Locate the cell with the specified text and output its (x, y) center coordinate. 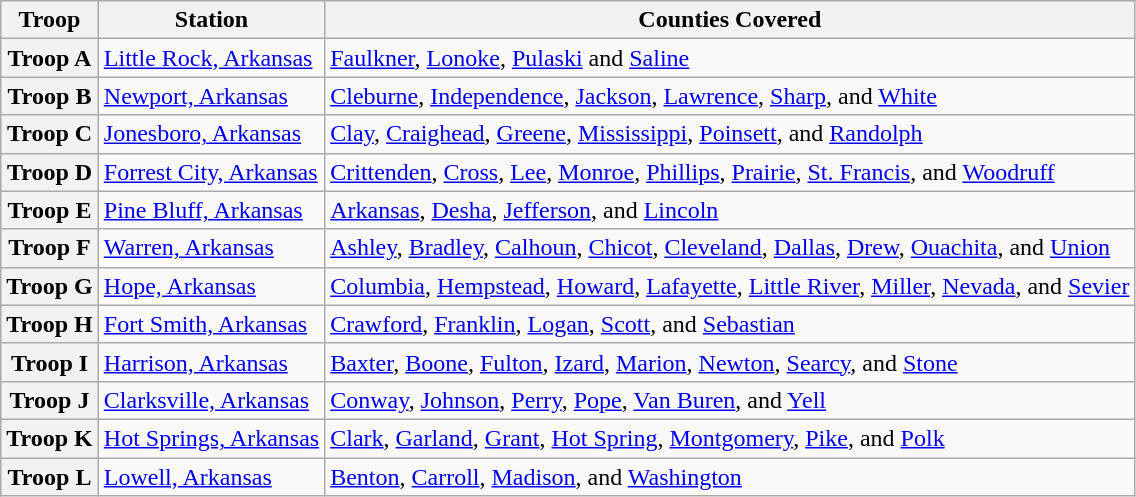
Benton, Carroll, Madison, and Washington (730, 477)
Little Rock, Arkansas (211, 58)
Crittenden, Cross, Lee, Monroe, Phillips, Prairie, St. Francis, and Woodruff (730, 172)
Troop C (50, 134)
Troop J (50, 400)
Counties Covered (730, 20)
Troop F (50, 248)
Lowell, Arkansas (211, 477)
Troop A (50, 58)
Troop L (50, 477)
Troop E (50, 210)
Baxter, Boone, Fulton, Izard, Marion, Newton, Searcy, and Stone (730, 362)
Clarksville, Arkansas (211, 400)
Troop D (50, 172)
Troop H (50, 324)
Clark, Garland, Grant, Hot Spring, Montgomery, Pike, and Polk (730, 438)
Harrison, Arkansas (211, 362)
Ashley, Bradley, Calhoun, Chicot, Cleveland, Dallas, Drew, Ouachita, and Union (730, 248)
Jonesboro, Arkansas (211, 134)
Troop I (50, 362)
Station (211, 20)
Cleburne, Independence, Jackson, Lawrence, Sharp, and White (730, 96)
Columbia, Hempstead, Howard, Lafayette, Little River, Miller, Nevada, and Sevier (730, 286)
Hope, Arkansas (211, 286)
Newport, Arkansas (211, 96)
Warren, Arkansas (211, 248)
Arkansas, Desha, Jefferson, and Lincoln (730, 210)
Hot Springs, Arkansas (211, 438)
Crawford, Franklin, Logan, Scott, and Sebastian (730, 324)
Faulkner, Lonoke, Pulaski and Saline (730, 58)
Pine Bluff, Arkansas (211, 210)
Troop G (50, 286)
Troop (50, 20)
Forrest City, Arkansas (211, 172)
Fort Smith, Arkansas (211, 324)
Clay, Craighead, Greene, Mississippi, Poinsett, and Randolph (730, 134)
Conway, Johnson, Perry, Pope, Van Buren, and Yell (730, 400)
Troop B (50, 96)
Troop K (50, 438)
